Determine the [x, y] coordinate at the center of the cell enclosing the given text.  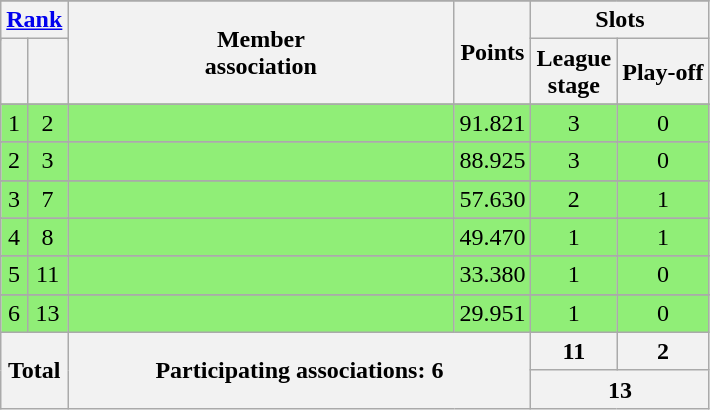
Slots [620, 20]
88.925 [492, 161]
Participating associations: 6 [300, 370]
Memberassociation [261, 52]
5 [14, 275]
4 [14, 237]
49.470 [492, 237]
Total [34, 370]
Play-off [663, 72]
Leaguestage [574, 72]
Points [492, 52]
33.380 [492, 275]
6 [14, 313]
91.821 [492, 123]
29.951 [492, 313]
Rank [34, 20]
7 [47, 199]
8 [47, 237]
57.630 [492, 199]
